Determine the (X, Y) coordinate at the center of the cell enclosing the given text.  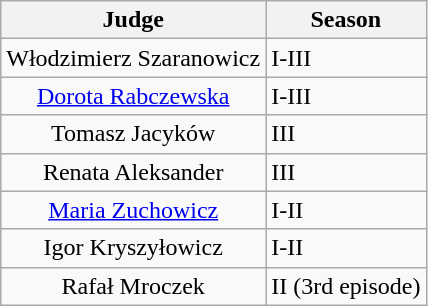
Season (346, 20)
II (3rd episode) (346, 286)
Włodzimierz Szaranowicz (134, 58)
Judge (134, 20)
Dorota Rabczewska (134, 96)
Rafał Mroczek (134, 286)
Tomasz Jacyków (134, 134)
Renata Aleksander (134, 172)
Maria Zuchowicz (134, 210)
Igor Kryszyłowicz (134, 248)
